From the cell containing the given text, extract its center point as [X, Y] coordinate. 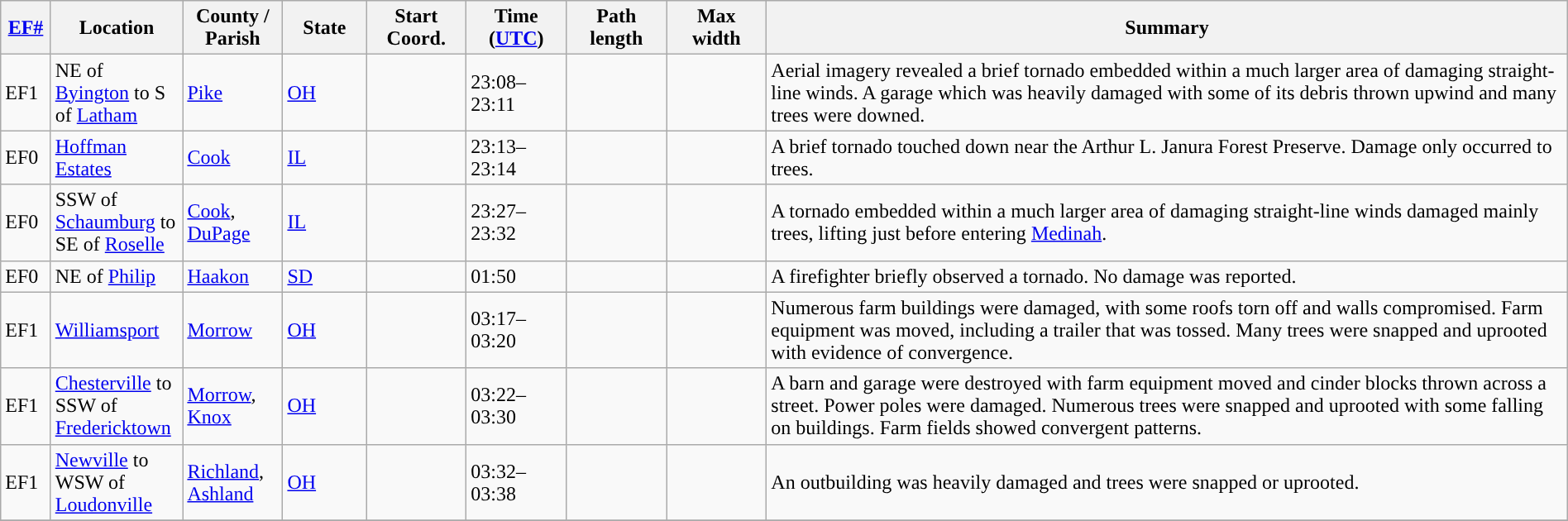
Haakon [233, 276]
SD [324, 276]
Morrow, Knox [233, 406]
Max width [716, 28]
Cook, DuPage [233, 222]
03:32–03:38 [516, 482]
A brief tornado touched down near the Arthur L. Janura Forest Preserve. Damage only occurred to trees. [1167, 157]
EF# [26, 28]
Pike [233, 93]
Summary [1167, 28]
03:17–03:20 [516, 330]
State [324, 28]
A firefighter briefly observed a tornado. No damage was reported. [1167, 276]
03:22–03:30 [516, 406]
County / Parish [233, 28]
01:50 [516, 276]
SSW of Schaumburg to SE of Roselle [117, 222]
23:08–23:11 [516, 93]
Chesterville to SSW of Fredericktown [117, 406]
Path length [617, 28]
Morrow [233, 330]
Williamsport [117, 330]
Cook [233, 157]
NE of Byington to S of Latham [117, 93]
An outbuilding was heavily damaged and trees were snapped or uprooted. [1167, 482]
Hoffman Estates [117, 157]
Start Coord. [417, 28]
Richland, Ashland [233, 482]
A tornado embedded within a much larger area of damaging straight-line winds damaged mainly trees, lifting just before entering Medinah. [1167, 222]
23:13–23:14 [516, 157]
23:27–23:32 [516, 222]
Location [117, 28]
Time (UTC) [516, 28]
NE of Philip [117, 276]
Newville to WSW of Loudonville [117, 482]
